Provide the [x, y] coordinate of the cell's center where the given text is located.  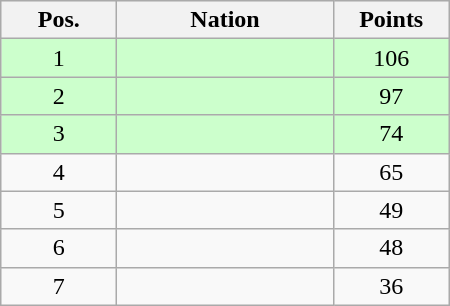
97 [391, 96]
Pos. [59, 20]
Points [391, 20]
65 [391, 172]
4 [59, 172]
49 [391, 210]
74 [391, 134]
5 [59, 210]
6 [59, 248]
2 [59, 96]
1 [59, 58]
3 [59, 134]
48 [391, 248]
Nation [225, 20]
106 [391, 58]
7 [59, 286]
36 [391, 286]
